Extract the [X, Y] coordinate from the center of the cell holding the provided text.  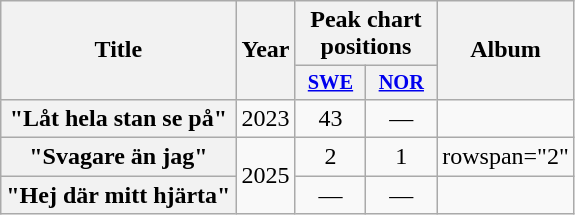
1 [402, 157]
2 [330, 157]
SWE [330, 83]
Title [118, 50]
Album [506, 50]
rowspan="2" [506, 157]
Peak chart positions [366, 34]
Year [266, 50]
NOR [402, 83]
2025 [266, 176]
"Hej där mitt hjärta" [118, 195]
"Svagare än jag" [118, 157]
"Låt hela stan se på" [118, 118]
43 [330, 118]
2023 [266, 118]
